Extract the [x, y] coordinate from the center of the cell holding the provided text.  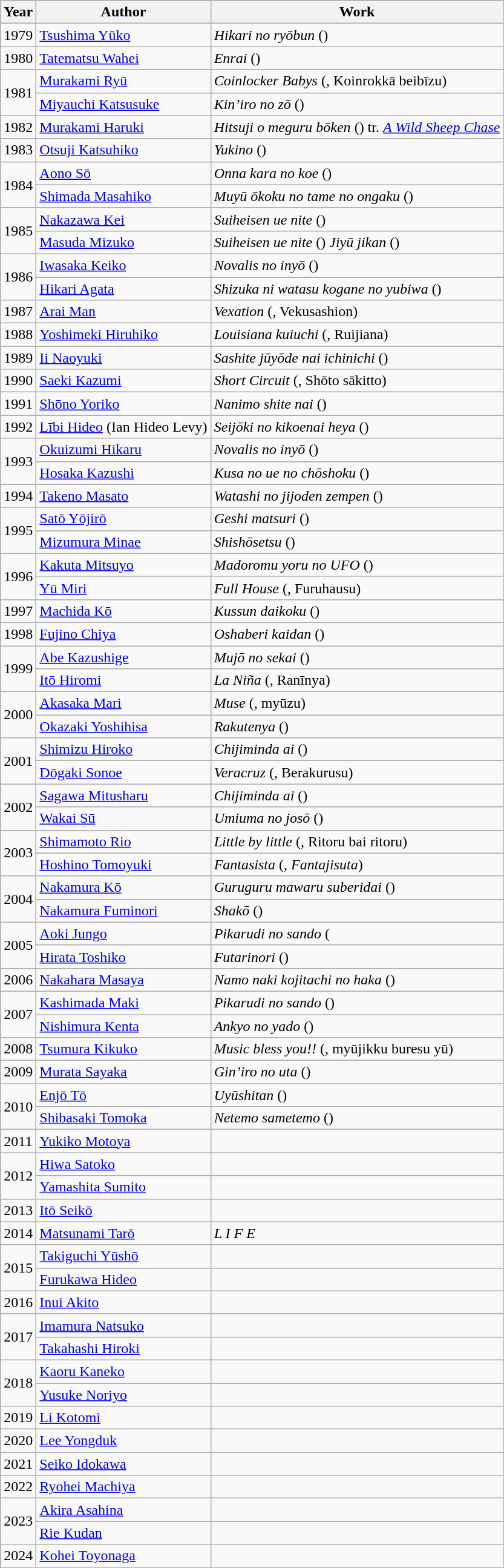
Hirata Toshiko [123, 957]
2000 [18, 715]
Okazaki Yoshihisa [123, 726]
Year [18, 12]
Veracruz (, Berakurusu) [357, 772]
Inui Akito [123, 1302]
Akira Asahina [123, 1510]
1984 [18, 185]
Shibasaki Tomoka [123, 1118]
Lee Yongduk [123, 1441]
2005 [18, 945]
1981 [18, 93]
Lībi Hideo (Ian Hideo Levy) [123, 427]
Netemo sametemo () [357, 1118]
Kohei Toyonaga [123, 1556]
1979 [18, 35]
1985 [18, 231]
Seiko Idokawa [123, 1464]
Mizumura Minae [123, 542]
Futarinori () [357, 957]
Vexation (, Vekusashion) [357, 312]
Iwasaka Keiko [123, 265]
Akasaka Mari [123, 703]
Yukino () [357, 150]
Machida Kō [123, 611]
Murakami Haruki [123, 127]
2008 [18, 1049]
Muyū ōkoku no tame no ongaku () [357, 196]
Rie Kudan [123, 1533]
1991 [18, 404]
1998 [18, 634]
Okuizumi Hikaru [123, 450]
1996 [18, 576]
Mujō no sekai () [357, 657]
Shimizu Hiroko [123, 749]
Li Kotomi [123, 1418]
1999 [18, 668]
Yoshimeki Hiruhiko [123, 335]
1993 [18, 461]
Kin’iro no zō () [357, 104]
Enrai () [357, 58]
2022 [18, 1487]
Arai Man [123, 312]
1990 [18, 381]
Satō Yōjirō [123, 519]
Murata Sayaka [123, 1072]
1997 [18, 611]
Sagawa Mitusharu [123, 796]
Shishōsetsu () [357, 542]
2010 [18, 1107]
Shakō () [357, 911]
Kussun daikoku () [357, 611]
Pikarudi no sando ( [357, 934]
Onna kara no koe () [357, 173]
Furukawa Hideo [123, 1279]
2023 [18, 1521]
Masuda Mizuko [123, 242]
Kakuta Mitsuyo [123, 565]
Takiguchi Yūshō [123, 1256]
Hiwa Satoko [123, 1164]
Aono Sō [123, 173]
2012 [18, 1176]
2024 [18, 1556]
Takahashi Hiroki [123, 1348]
Ryohei Machiya [123, 1487]
Hitsuji o meguru bōken () tr. A Wild Sheep Chase [357, 127]
Kaoru Kaneko [123, 1371]
Gin’iro no uta () [357, 1072]
Namo naki kojitachi no haka () [357, 980]
Nakazawa Kei [123, 219]
Hosaka Kazushi [123, 473]
Tsushima Yūko [123, 35]
Dōgaki Sonoe [123, 772]
Suiheisen ue nite () [357, 219]
Rakutenya () [357, 726]
Aoki Jungo [123, 934]
2011 [18, 1141]
Yamashita Sumito [123, 1187]
Author [123, 12]
2007 [18, 1014]
Kashimada Maki [123, 1003]
Work [357, 12]
2018 [18, 1383]
2021 [18, 1464]
Nakamura Fuminori [123, 911]
1987 [18, 312]
Oshaberi kaidan () [357, 634]
2006 [18, 980]
Shimamoto Rio [123, 842]
2016 [18, 1302]
Tsumura Kikuko [123, 1049]
Hikari Agata [123, 289]
Miyauchi Katsusuke [123, 104]
Itō Seikō [123, 1210]
Wakai Sū [123, 819]
Louisiana kuiuchi (, Ruijiana) [357, 335]
Yusuke Noriyo [123, 1394]
Guruguru mawaru suberidai () [357, 888]
Fantasista (, Fantajisuta) [357, 865]
Seijōki no kikoenai heya () [357, 427]
2004 [18, 899]
Shimada Masahiko [123, 196]
Takeno Masato [123, 496]
2002 [18, 807]
Itō Hiromi [123, 680]
Sashite jūyōde nai ichinichi () [357, 358]
Imamura Natsuko [123, 1325]
1988 [18, 335]
2014 [18, 1233]
2015 [18, 1268]
Nanimo shite nai () [357, 404]
Short Circuit (, Shōto sākitto) [357, 381]
2020 [18, 1441]
Kusa no ue no chōshoku () [357, 473]
1983 [18, 150]
Music bless you!! (, myūjikku buresu yū) [357, 1049]
Suiheisen ue nite () Jiyū jikan () [357, 242]
Umiuma no josō () [357, 819]
Geshi matsuri () [357, 519]
Nishimura Kenta [123, 1026]
Shizuka ni watasu kogane no yubiwa () [357, 289]
1994 [18, 496]
2003 [18, 853]
Fujino Chiya [123, 634]
2009 [18, 1072]
2017 [18, 1337]
1992 [18, 427]
Hoshino Tomoyuki [123, 865]
Murakami Ryū [123, 81]
Otsuji Katsuhiko [123, 150]
2013 [18, 1210]
1995 [18, 530]
Enjō Tō [123, 1095]
2001 [18, 761]
Coinlocker Babys (, Koinrokkā beibīzu) [357, 81]
Nakamura Kō [123, 888]
Full House (, Furuhausu) [357, 588]
Watashi no jijoden zempen () [357, 496]
1980 [18, 58]
La Niña (, Ranīnya) [357, 680]
Nakahara Masaya [123, 980]
Saeki Kazumi [123, 381]
Ankyo no yado () [357, 1026]
1986 [18, 277]
2019 [18, 1418]
Hikari no ryōbun () [357, 35]
1982 [18, 127]
Little by little (, Ritoru bai ritoru) [357, 842]
L I F E [357, 1233]
Muse (, myūzu) [357, 703]
1989 [18, 358]
Uyūshitan () [357, 1095]
Yukiko Motoya [123, 1141]
Matsunami Tarō [123, 1233]
Shōno Yoriko [123, 404]
Ii Naoyuki [123, 358]
Pikarudi no sando () [357, 1003]
Madoromu yoru no UFO () [357, 565]
Abe Kazushige [123, 657]
Yū Miri [123, 588]
Tatematsu Wahei [123, 58]
